Determine the [X, Y] coordinate at the center of the cell enclosing the given text.  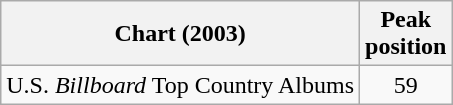
59 [406, 85]
U.S. Billboard Top Country Albums [180, 85]
Chart (2003) [180, 34]
Peakposition [406, 34]
